Pinpoint the cell where the given text exists, returning its (X, Y) midpoint coordinate. 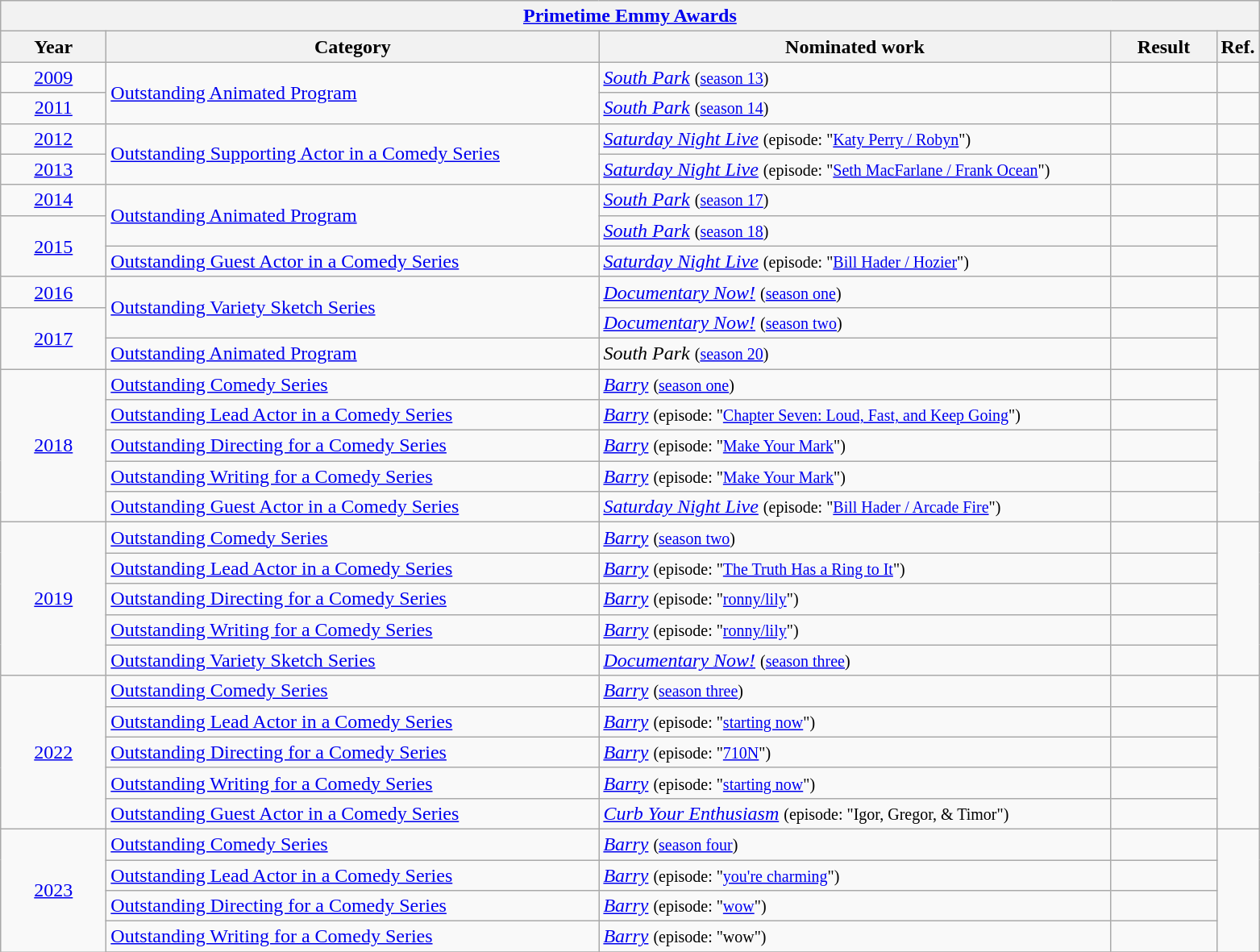
Nominated work (855, 47)
Documentary Now! (season two) (855, 322)
2019 (53, 599)
South Park (season 13) (855, 77)
2016 (53, 292)
Outstanding Supporting Actor in a Comedy Series (353, 154)
Saturday Night Live (episode: "Bill Hader / Hozier") (855, 261)
Year (53, 47)
2012 (53, 139)
2011 (53, 108)
Saturday Night Live (episode: "Katy Perry / Robyn") (855, 139)
2023 (53, 890)
2014 (53, 200)
South Park (season 14) (855, 108)
Barry (season two) (855, 538)
2022 (53, 752)
2009 (53, 77)
2018 (53, 446)
Documentary Now! (season three) (855, 660)
Primetime Emmy Awards (630, 16)
Result (1164, 47)
Barry (season one) (855, 385)
Barry (episode: "you're charming") (855, 875)
Barry (episode: "The Truth Has a Ring to It") (855, 568)
Saturday Night Live (episode: "Seth MacFarlane / Frank Ocean") (855, 169)
Ref. (1238, 47)
South Park (season 17) (855, 200)
South Park (season 20) (855, 353)
Saturday Night Live (episode: "Bill Hader / Arcade Fire") (855, 507)
Barry (season three) (855, 691)
Documentary Now! (season one) (855, 292)
Barry (episode: "710N") (855, 752)
South Park (season 18) (855, 231)
Barry (season four) (855, 844)
Barry (episode: "Chapter Seven: Loud, Fast, and Keep Going") (855, 415)
2017 (53, 338)
2013 (53, 169)
2015 (53, 246)
Category (353, 47)
Curb Your Enthusiasm (episode: "Igor, Gregor, & Timor") (855, 813)
